Find where the given text appears and provide that cell's center as [X, Y] coordinate. 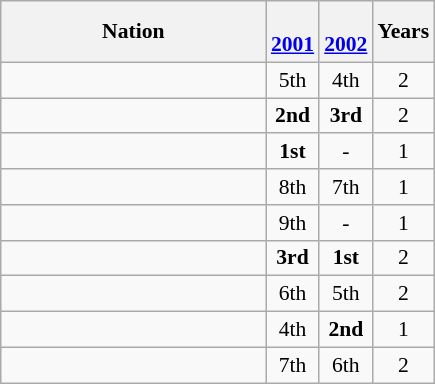
8th [292, 187]
Nation [134, 32]
Years [403, 32]
9th [292, 223]
2001 [292, 32]
2002 [346, 32]
